Find where the given text appears and provide that cell's center as (X, Y) coordinate. 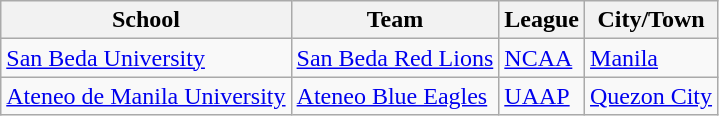
Ateneo Blue Eagles (395, 96)
Team (395, 20)
League (542, 20)
UAAP (542, 96)
NCAA (542, 58)
Quezon City (652, 96)
City/Town (652, 20)
Manila (652, 58)
Ateneo de Manila University (146, 96)
San Beda Red Lions (395, 58)
San Beda University (146, 58)
School (146, 20)
